Determine the (x, y) coordinate at the center of the cell enclosing the given text.  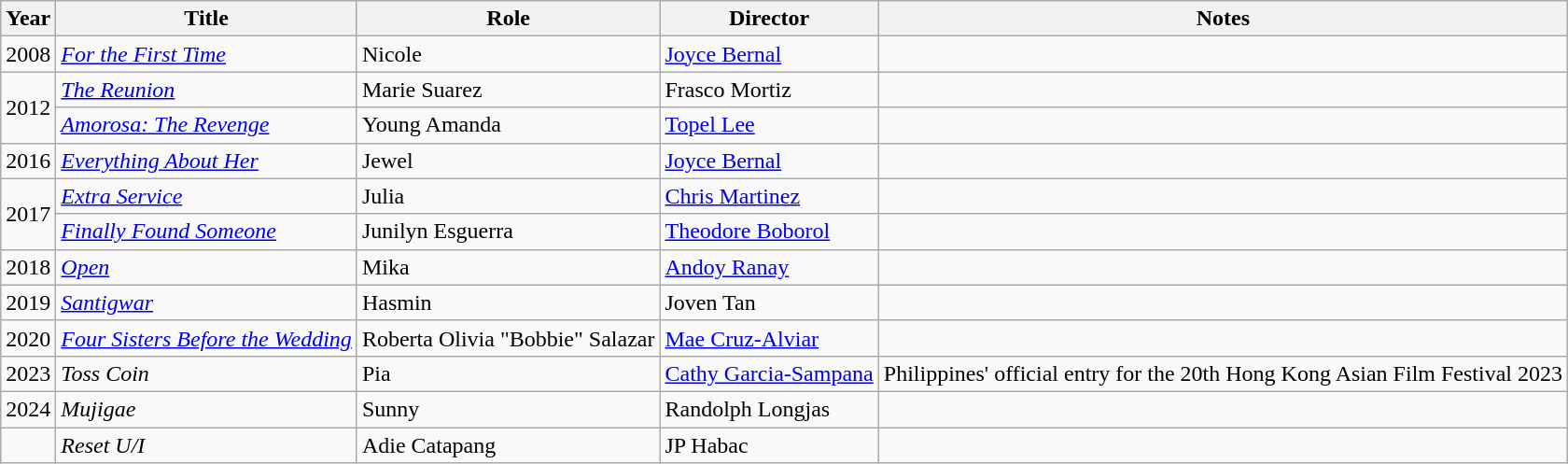
Extra Service (207, 196)
Mae Cruz-Alviar (769, 338)
Notes (1223, 19)
Sunny (508, 409)
Mika (508, 267)
Marie Suarez (508, 90)
Young Amanda (508, 125)
Director (769, 19)
Open (207, 267)
Finally Found Someone (207, 232)
Julia (508, 196)
Everything About Her (207, 161)
Adie Catapang (508, 445)
Randolph Longjas (769, 409)
Andoy Ranay (769, 267)
Roberta Olivia "Bobbie" Salazar (508, 338)
2020 (28, 338)
Frasco Mortiz (769, 90)
Jewel (508, 161)
Year (28, 19)
Pia (508, 373)
2019 (28, 302)
Four Sisters Before the Wedding (207, 338)
2012 (28, 107)
Mujigae (207, 409)
Cathy Garcia-Sampana (769, 373)
Topel Lee (769, 125)
2018 (28, 267)
Junilyn Esguerra (508, 232)
Santigwar (207, 302)
2016 (28, 161)
Role (508, 19)
2024 (28, 409)
JP Habac (769, 445)
Philippines' official entry for the 20th Hong Kong Asian Film Festival 2023 (1223, 373)
2017 (28, 214)
Title (207, 19)
The Reunion (207, 90)
Hasmin (508, 302)
Joven Tan (769, 302)
Nicole (508, 54)
Amorosa: The Revenge (207, 125)
For the First Time (207, 54)
Toss Coin (207, 373)
Theodore Boborol (769, 232)
2023 (28, 373)
2008 (28, 54)
Chris Martinez (769, 196)
Reset U/I (207, 445)
